Pinpoint the cell where the given text exists, returning its (X, Y) midpoint coordinate. 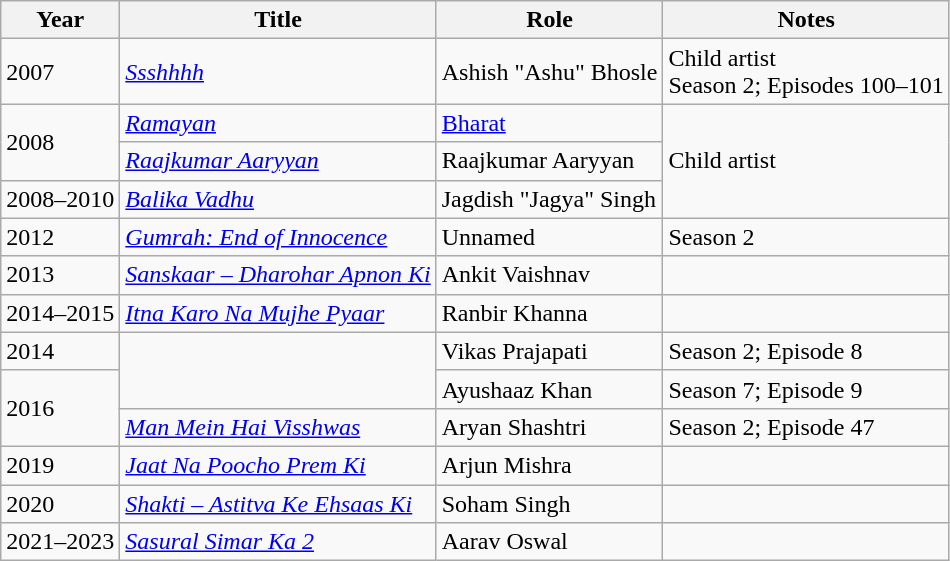
Ssshhhh (278, 72)
Bharat (550, 123)
Aryan Shashtri (550, 427)
2014 (60, 351)
2013 (60, 275)
Balika Vadhu (278, 199)
Man Mein Hai Visshwas (278, 427)
2008–2010 (60, 199)
Season 2; Episode 8 (806, 351)
2021–2023 (60, 542)
Jagdish "Jagya" Singh (550, 199)
2020 (60, 503)
Itna Karo Na Mujhe Pyaar (278, 313)
Season 7; Episode 9 (806, 389)
Sasural Simar Ka 2 (278, 542)
Jaat Na Poocho Prem Ki (278, 465)
Gumrah: End of Innocence (278, 237)
Season 2 (806, 237)
2012 (60, 237)
Child artistSeason 2; Episodes 100–101 (806, 72)
Ramayan (278, 123)
2016 (60, 408)
Season 2; Episode 47 (806, 427)
Shakti – Astitva Ke Ehsaas Ki (278, 503)
Ashish "Ashu" Bhosle (550, 72)
Ayushaaz Khan (550, 389)
Title (278, 20)
Child artist (806, 161)
Notes (806, 20)
2008 (60, 142)
2007 (60, 72)
Unnamed (550, 237)
Ranbir Khanna (550, 313)
Arjun Mishra (550, 465)
Aarav Oswal (550, 542)
Soham Singh (550, 503)
Year (60, 20)
2019 (60, 465)
Ankit Vaishnav (550, 275)
2014–2015 (60, 313)
Role (550, 20)
Vikas Prajapati (550, 351)
Sanskaar – Dharohar Apnon Ki (278, 275)
